Locate the cell with the specified text and output its (X, Y) center coordinate. 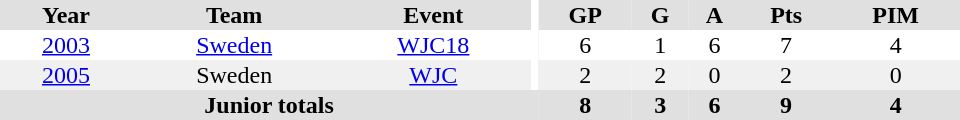
Year (66, 15)
Event (433, 15)
PIM (896, 15)
8 (585, 105)
Team (234, 15)
2003 (66, 45)
2005 (66, 75)
7 (786, 45)
9 (786, 105)
1 (660, 45)
A (714, 15)
WJC (433, 75)
G (660, 15)
Junior totals (269, 105)
3 (660, 105)
WJC18 (433, 45)
Pts (786, 15)
GP (585, 15)
